Extract the (X, Y) coordinate from the center of the cell holding the provided text.  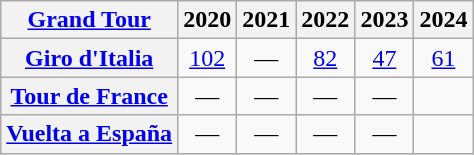
102 (208, 58)
2024 (444, 20)
2021 (266, 20)
82 (326, 58)
Vuelta a España (90, 134)
2020 (208, 20)
2023 (384, 20)
Grand Tour (90, 20)
61 (444, 58)
Tour de France (90, 96)
Giro d'Italia (90, 58)
2022 (326, 20)
47 (384, 58)
